Find where the given text appears and provide that cell's center as [x, y] coordinate. 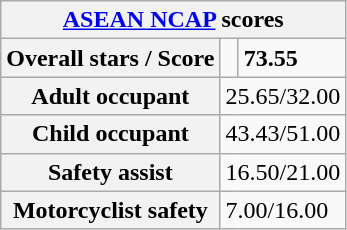
Overall stars / Score [110, 58]
Motorcyclist safety [110, 210]
43.43/51.00 [283, 134]
73.55 [292, 58]
16.50/21.00 [283, 172]
Child occupant [110, 134]
Adult occupant [110, 96]
7.00/16.00 [283, 210]
ASEAN NCAP scores [174, 20]
Safety assist [110, 172]
25.65/32.00 [283, 96]
